Extract the (x, y) coordinate from the center of the cell holding the provided text.  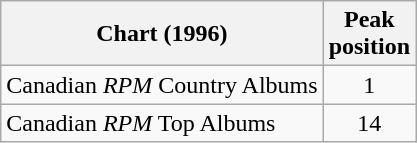
1 (369, 85)
Peakposition (369, 34)
Chart (1996) (162, 34)
14 (369, 123)
Canadian RPM Top Albums (162, 123)
Canadian RPM Country Albums (162, 85)
